Provide the (X, Y) coordinate of the cell's center where the given text is located.  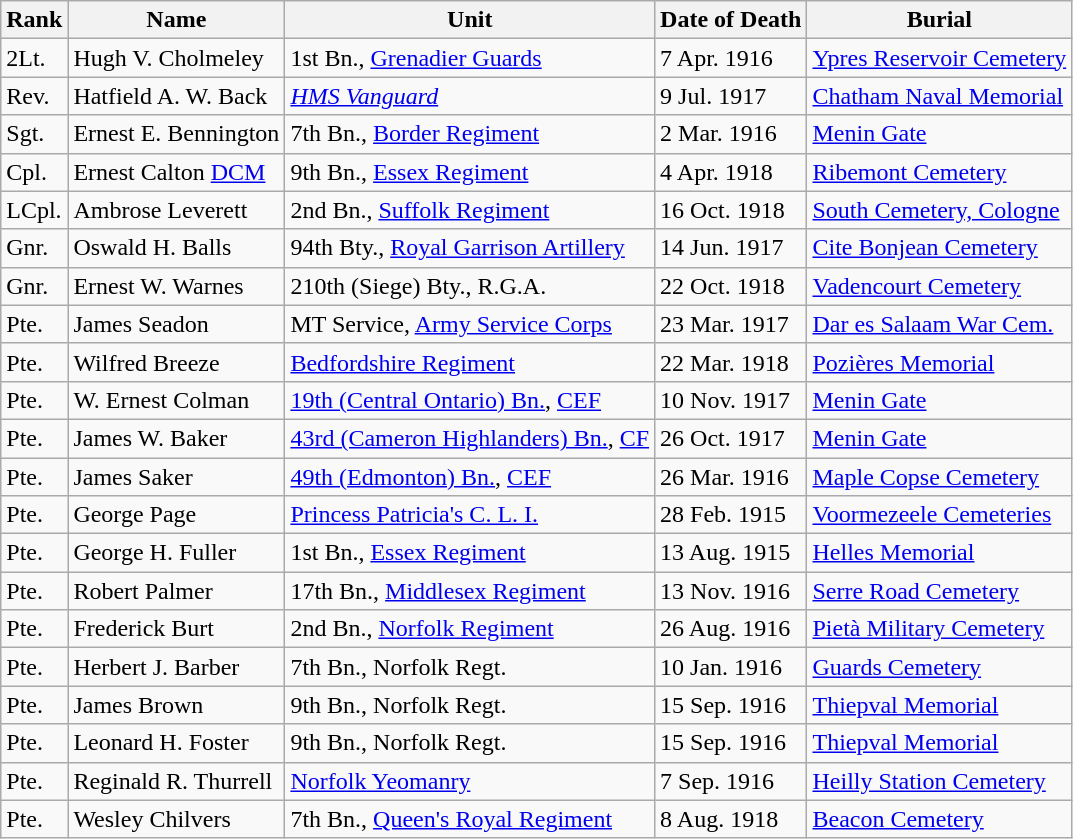
Ypres Reservoir Cemetery (940, 58)
Ribemont Cemetery (940, 172)
South Cemetery, Cologne (940, 210)
26 Oct. 1917 (731, 438)
Norfolk Yeomanry (470, 781)
Name (176, 20)
Heilly Station Cemetery (940, 781)
2nd Bn., Norfolk Regiment (470, 629)
Princess Patricia's C. L. I. (470, 515)
Cite Bonjean Cemetery (940, 248)
14 Jun. 1917 (731, 248)
1st Bn., Grenadier Guards (470, 58)
Pietà Military Cemetery (940, 629)
26 Aug. 1916 (731, 629)
James Brown (176, 705)
Serre Road Cemetery (940, 591)
Ernest E. Bennington (176, 134)
2Lt. (34, 58)
13 Nov. 1916 (731, 591)
7 Apr. 1916 (731, 58)
2nd Bn., Suffolk Regiment (470, 210)
Ernest W. Warnes (176, 286)
10 Nov. 1917 (731, 400)
49th (Edmonton) Bn., CEF (470, 477)
4 Apr. 1918 (731, 172)
Voormezeele Cemeteries (940, 515)
7 Sep. 1916 (731, 781)
2 Mar. 1916 (731, 134)
Rev. (34, 96)
Burial (940, 20)
7th Bn., Border Regiment (470, 134)
Vadencourt Cemetery (940, 286)
16 Oct. 1918 (731, 210)
Hatfield A. W. Back (176, 96)
Wilfred Breeze (176, 362)
Beacon Cemetery (940, 819)
17th Bn., Middlesex Regiment (470, 591)
Pozières Memorial (940, 362)
Unit (470, 20)
James Saker (176, 477)
23 Mar. 1917 (731, 324)
Maple Copse Cemetery (940, 477)
James W. Baker (176, 438)
Dar es Salaam War Cem. (940, 324)
Ambrose Leverett (176, 210)
George H. Fuller (176, 553)
George Page (176, 515)
Rank (34, 20)
22 Mar. 1918 (731, 362)
Helles Memorial (940, 553)
Cpl. (34, 172)
94th Bty., Royal Garrison Artillery (470, 248)
Hugh V. Cholmeley (176, 58)
8 Aug. 1918 (731, 819)
13 Aug. 1915 (731, 553)
7th Bn., Queen's Royal Regiment (470, 819)
Robert Palmer (176, 591)
Ernest Calton DCM (176, 172)
9 Jul. 1917 (731, 96)
210th (Siege) Bty., R.G.A. (470, 286)
1st Bn., Essex Regiment (470, 553)
Guards Cemetery (940, 667)
Reginald R. Thurrell (176, 781)
Herbert J. Barber (176, 667)
Oswald H. Balls (176, 248)
26 Mar. 1916 (731, 477)
HMS Vanguard (470, 96)
LCpl. (34, 210)
22 Oct. 1918 (731, 286)
19th (Central Ontario) Bn., CEF (470, 400)
Leonard H. Foster (176, 743)
9th Bn., Essex Regiment (470, 172)
James Seadon (176, 324)
43rd (Cameron Highlanders) Bn., CF (470, 438)
MT Service, Army Service Corps (470, 324)
Frederick Burt (176, 629)
W. Ernest Colman (176, 400)
10 Jan. 1916 (731, 667)
Wesley Chilvers (176, 819)
Sgt. (34, 134)
Chatham Naval Memorial (940, 96)
Bedfordshire Regiment (470, 362)
7th Bn., Norfolk Regt. (470, 667)
Date of Death (731, 20)
28 Feb. 1915 (731, 515)
